Extract the (X, Y) coordinate from the center of the cell holding the provided text.  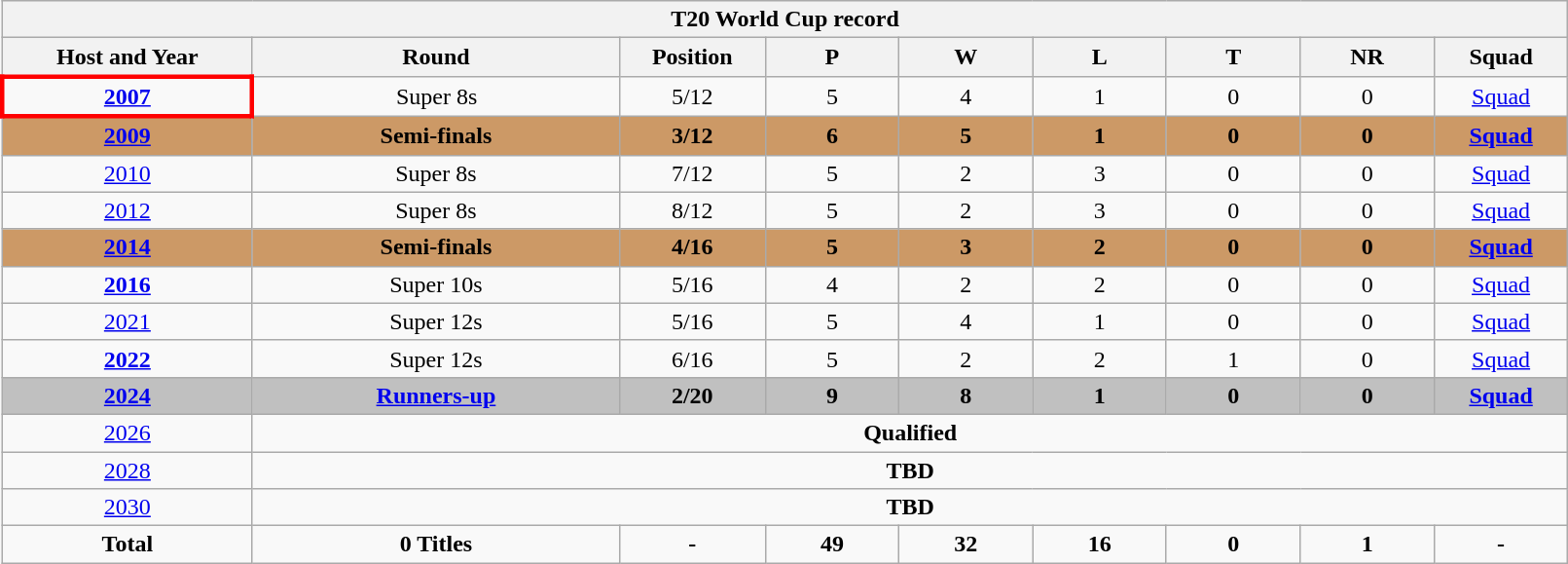
2007 (127, 95)
L (1100, 57)
Runners-up (436, 395)
Position (692, 57)
49 (831, 545)
NR (1367, 57)
6/16 (692, 358)
2022 (127, 358)
6 (831, 135)
T (1232, 57)
W (966, 57)
Total (127, 545)
4/16 (692, 247)
2026 (127, 432)
2014 (127, 247)
Round (436, 57)
Host and Year (127, 57)
2010 (127, 173)
3/12 (692, 135)
Super 10s (436, 284)
5/12 (692, 95)
8/12 (692, 210)
16 (1100, 545)
2/20 (692, 395)
2016 (127, 284)
2030 (127, 508)
Qualified (909, 432)
2009 (127, 135)
9 (831, 395)
8 (966, 395)
32 (966, 545)
2028 (127, 470)
7/12 (692, 173)
0 Titles (436, 545)
P (831, 57)
2012 (127, 210)
2021 (127, 321)
T20 World Cup record (784, 19)
2024 (127, 395)
